Return the (x, y) coordinate for the center point of the cell that contains the specified text.  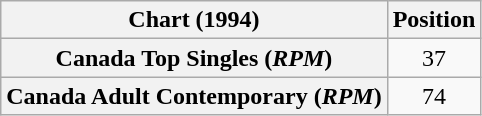
74 (434, 96)
Canada Top Singles (RPM) (194, 58)
Position (434, 20)
37 (434, 58)
Chart (1994) (194, 20)
Canada Adult Contemporary (RPM) (194, 96)
